Provide the (x, y) coordinate of the cell's center where the given text is located.  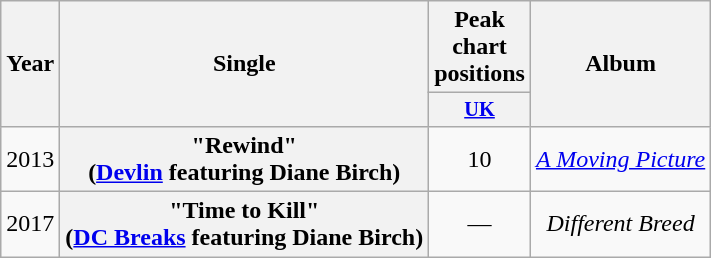
Peak chart positions (480, 47)
"Time to Kill"(DC Breaks featuring Diane Birch) (244, 224)
2017 (30, 224)
A Moving Picture (620, 158)
"Rewind"(Devlin featuring Diane Birch) (244, 158)
2013 (30, 158)
Single (244, 64)
Different Breed (620, 224)
— (480, 224)
10 (480, 158)
Album (620, 64)
Year (30, 64)
UK (480, 110)
